Scan for the cell matching the given text and deliver its [x, y] coordinate at center. 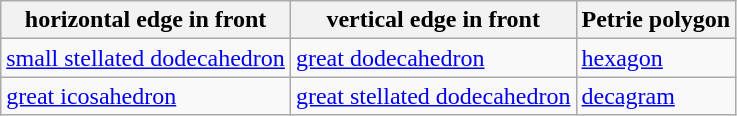
great stellated dodecahedron [433, 96]
small stellated dodecahedron [146, 58]
decagram [656, 96]
hexagon [656, 58]
horizontal edge in front [146, 20]
great dodecahedron [433, 58]
vertical edge in front [433, 20]
Petrie polygon [656, 20]
great icosahedron [146, 96]
